For the text-containing cell, return its midpoint in [x, y] coordinate format. 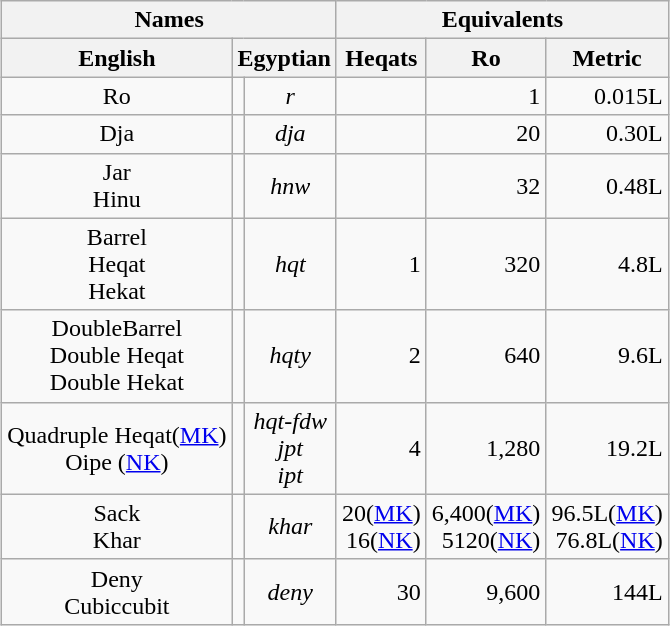
0.015L [607, 96]
640 [486, 356]
6,400(MK)5120(NK) [486, 526]
Quadruple Heqat(MK)Oipe (NK) [117, 448]
hnw [290, 186]
0.48L [607, 186]
SackKhar [117, 526]
4 [381, 448]
0.30L [607, 134]
DenyCubiccubit [117, 592]
4.8L [607, 264]
320 [486, 264]
144L [607, 592]
Equivalents [502, 20]
dja [290, 134]
deny [290, 592]
96.5L(MK)76.8L(NK) [607, 526]
hqt-fdwjptipt [290, 448]
BarrelHeqatHekat [117, 264]
DoubleBarrelDouble HeqatDouble Hekat [117, 356]
30 [381, 592]
Heqats [381, 58]
19.2L [607, 448]
32 [486, 186]
20 [486, 134]
9.6L [607, 356]
9,600 [486, 592]
r [290, 96]
hqty [290, 356]
English [117, 58]
Metric [607, 58]
2 [381, 356]
Egyptian [284, 58]
1,280 [486, 448]
20(MK)16(NK) [381, 526]
JarHinu [117, 186]
Names [170, 20]
Dja [117, 134]
khar [290, 526]
hqt [290, 264]
